Search for the cell housing the specified text and yield its [x, y] center coordinate. 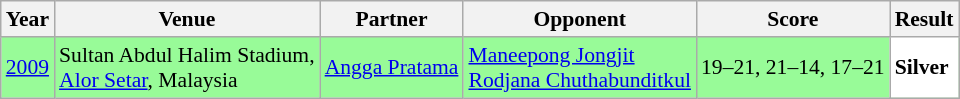
Silver [924, 68]
Sultan Abdul Halim Stadium,Alor Setar, Malaysia [187, 68]
19–21, 21–14, 17–21 [793, 68]
Angga Pratama [392, 68]
Result [924, 19]
2009 [28, 68]
Year [28, 19]
Maneepong Jongjit Rodjana Chuthabunditkul [580, 68]
Venue [187, 19]
Partner [392, 19]
Opponent [580, 19]
Score [793, 19]
